Search for the cell housing the specified text and yield its [x, y] center coordinate. 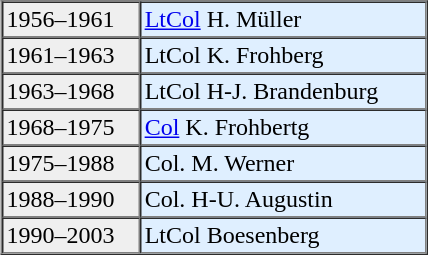
Col. M. Werner [283, 164]
Col K. Frohbertg [283, 128]
1968–1975 [71, 128]
LtCol Boesenberg [283, 236]
1956–1961 [71, 20]
1963–1968 [71, 92]
1990–2003 [71, 236]
1975–1988 [71, 164]
1988–1990 [71, 200]
LtCol H-J. Brandenburg [283, 92]
LtCol H. Müller [283, 20]
Col. H-U. Augustin [283, 200]
1961–1963 [71, 56]
LtCol K. Frohberg [283, 56]
